Return (X, Y) of the center of cell containing provided text 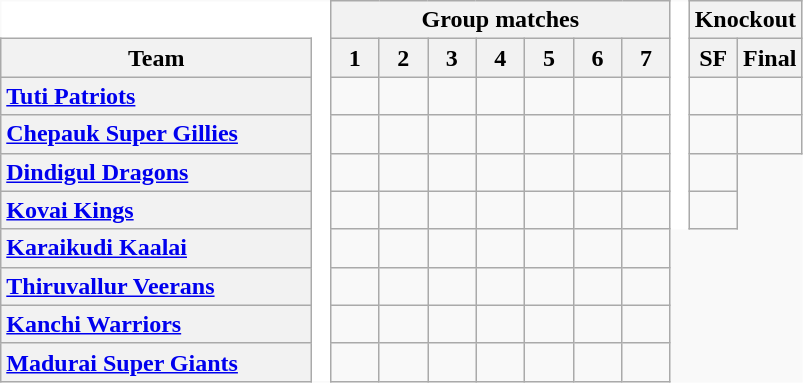
Tuti Patriots (156, 96)
4 (500, 58)
Chepauk Super Gillies (156, 134)
Final (769, 58)
5 (550, 58)
3 (452, 58)
Thiruvallur Veerans (156, 286)
Kovai Kings (156, 210)
Karaikudi Kaalai (156, 248)
1 (354, 58)
6 (598, 58)
7 (646, 58)
SF (714, 58)
Madurai Super Giants (156, 362)
Group matches (500, 20)
Knockout (746, 20)
2 (404, 58)
Team (156, 58)
Kanchi Warriors (156, 324)
Dindigul Dragons (156, 172)
